Detect which cell encompasses the target text, then output its (X, Y) center coordinate. 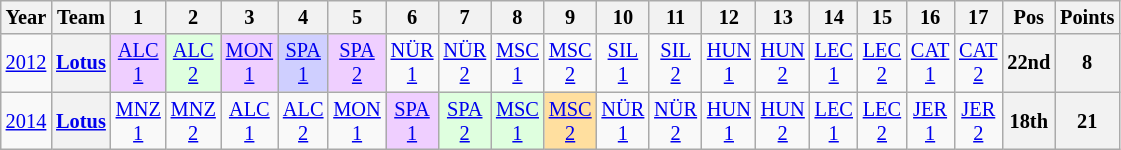
4 (303, 17)
5 (356, 17)
16 (930, 17)
15 (882, 17)
Year (26, 17)
22nd (1028, 63)
1 (138, 17)
JER2 (978, 121)
MNZ2 (194, 121)
9 (570, 17)
10 (624, 17)
Pos (1028, 17)
Team (81, 17)
SIL2 (676, 63)
13 (783, 17)
2 (194, 17)
3 (250, 17)
21 (1087, 121)
7 (464, 17)
CAT1 (930, 63)
2014 (26, 121)
6 (412, 17)
2012 (26, 63)
14 (834, 17)
MNZ1 (138, 121)
Points (1087, 17)
CAT2 (978, 63)
SIL1 (624, 63)
JER1 (930, 121)
12 (729, 17)
17 (978, 17)
11 (676, 17)
18th (1028, 121)
